Find where the given text appears and provide that cell's center as (X, Y) coordinate. 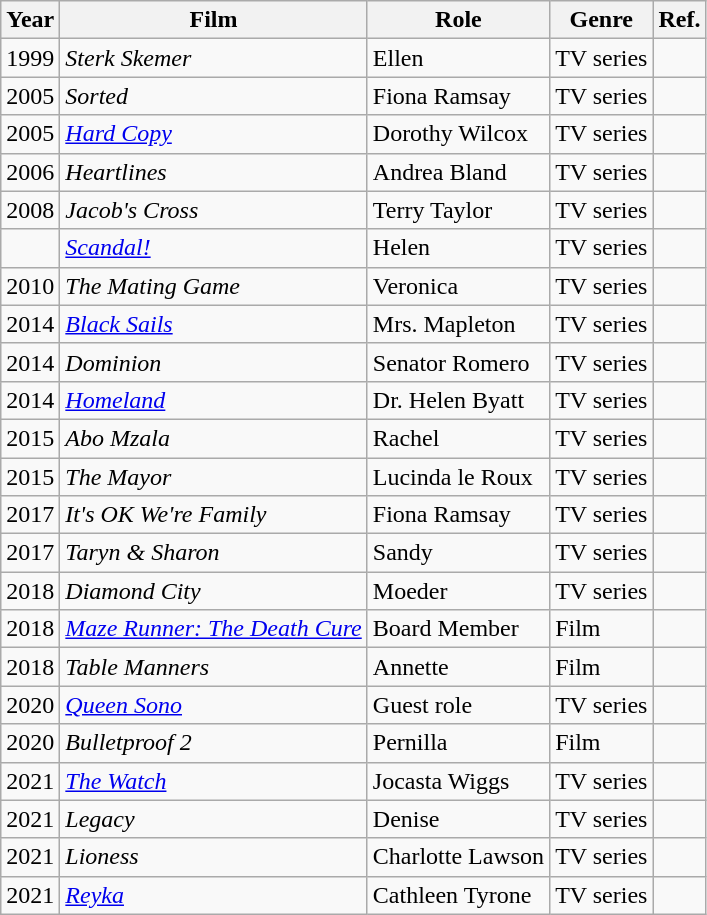
Heartlines (214, 172)
1999 (30, 58)
Helen (458, 248)
Role (458, 20)
Sorted (214, 96)
Taryn & Sharon (214, 553)
Cathleen Tyrone (458, 895)
Dominion (214, 362)
Charlotte Lawson (458, 857)
Abo Mzala (214, 438)
Legacy (214, 819)
Hard Copy (214, 134)
Sandy (458, 553)
Pernilla (458, 743)
The Mayor (214, 477)
Sterk Skemer (214, 58)
Ref. (680, 20)
Senator Romero (458, 362)
Andrea Bland (458, 172)
Denise (458, 819)
Lioness (214, 857)
Year (30, 20)
Maze Runner: The Death Cure (214, 629)
Queen Sono (214, 705)
The Watch (214, 781)
Board Member (458, 629)
Diamond City (214, 591)
2010 (30, 286)
Ellen (458, 58)
Bulletproof 2 (214, 743)
Jocasta Wiggs (458, 781)
Dr. Helen Byatt (458, 400)
Dorothy Wilcox (458, 134)
It's OK We're Family (214, 515)
2006 (30, 172)
2008 (30, 210)
Guest role (458, 705)
Annette (458, 667)
Homeland (214, 400)
Veronica (458, 286)
Black Sails (214, 324)
The Mating Game (214, 286)
Mrs. Mapleton (458, 324)
Genre (602, 20)
Table Manners (214, 667)
Lucinda le Roux (458, 477)
Jacob's Cross (214, 210)
Terry Taylor (458, 210)
Rachel (458, 438)
Reyka (214, 895)
Moeder (458, 591)
Scandal! (214, 248)
